Extract the (X, Y) coordinate from the center of the cell holding the provided text.  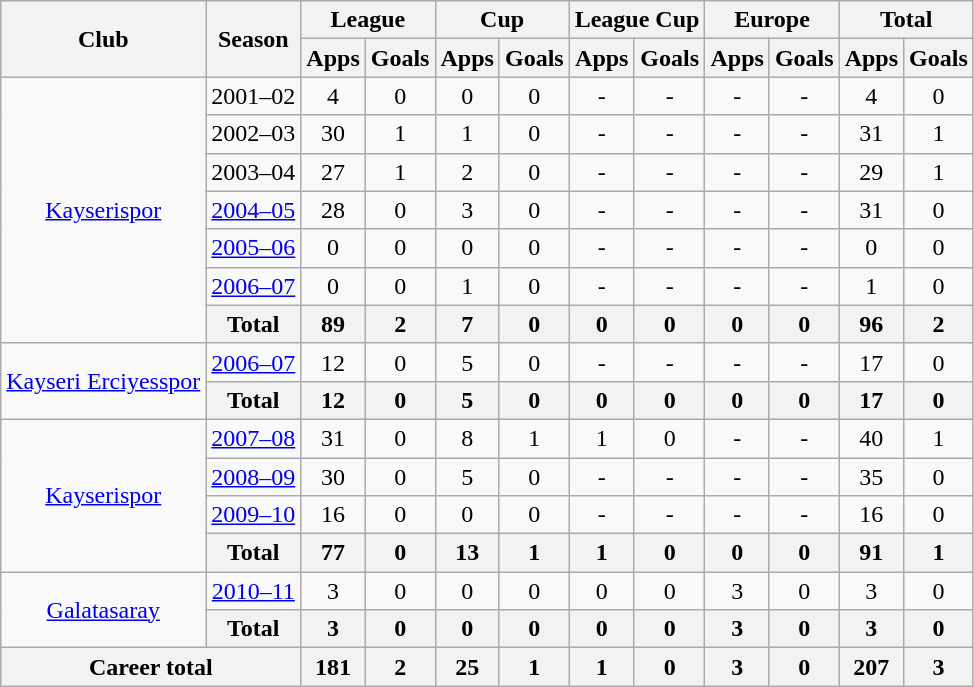
8 (467, 438)
25 (467, 667)
29 (871, 172)
181 (333, 667)
Kayseri Erciyesspor (104, 381)
28 (333, 210)
2007–08 (254, 438)
40 (871, 438)
7 (467, 324)
2005–06 (254, 248)
League Cup (637, 20)
91 (871, 553)
27 (333, 172)
77 (333, 553)
207 (871, 667)
35 (871, 477)
Club (104, 39)
2002–03 (254, 134)
Galatasaray (104, 610)
2004–05 (254, 210)
96 (871, 324)
Career total (151, 667)
Season (254, 39)
2003–04 (254, 172)
League (368, 20)
2008–09 (254, 477)
2001–02 (254, 96)
2009–10 (254, 515)
Europe (772, 20)
Cup (502, 20)
89 (333, 324)
2010–11 (254, 591)
13 (467, 553)
